Return (x, y) of the center of cell containing provided text 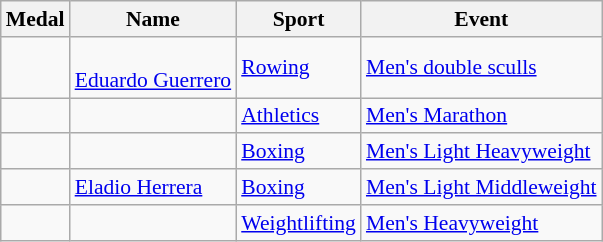
Event (482, 19)
Sport (298, 19)
Eladio Herrera (154, 187)
Rowing (298, 68)
Men's Heavyweight (482, 223)
Men's Light Heavyweight (482, 152)
Men's double sculls (482, 68)
Eduardo Guerrero (154, 68)
Medal (36, 19)
Name (154, 19)
Men's Light Middleweight (482, 187)
Men's Marathon (482, 116)
Athletics (298, 116)
Weightlifting (298, 223)
